Detect which cell encompasses the target text, then output its [X, Y] center coordinate. 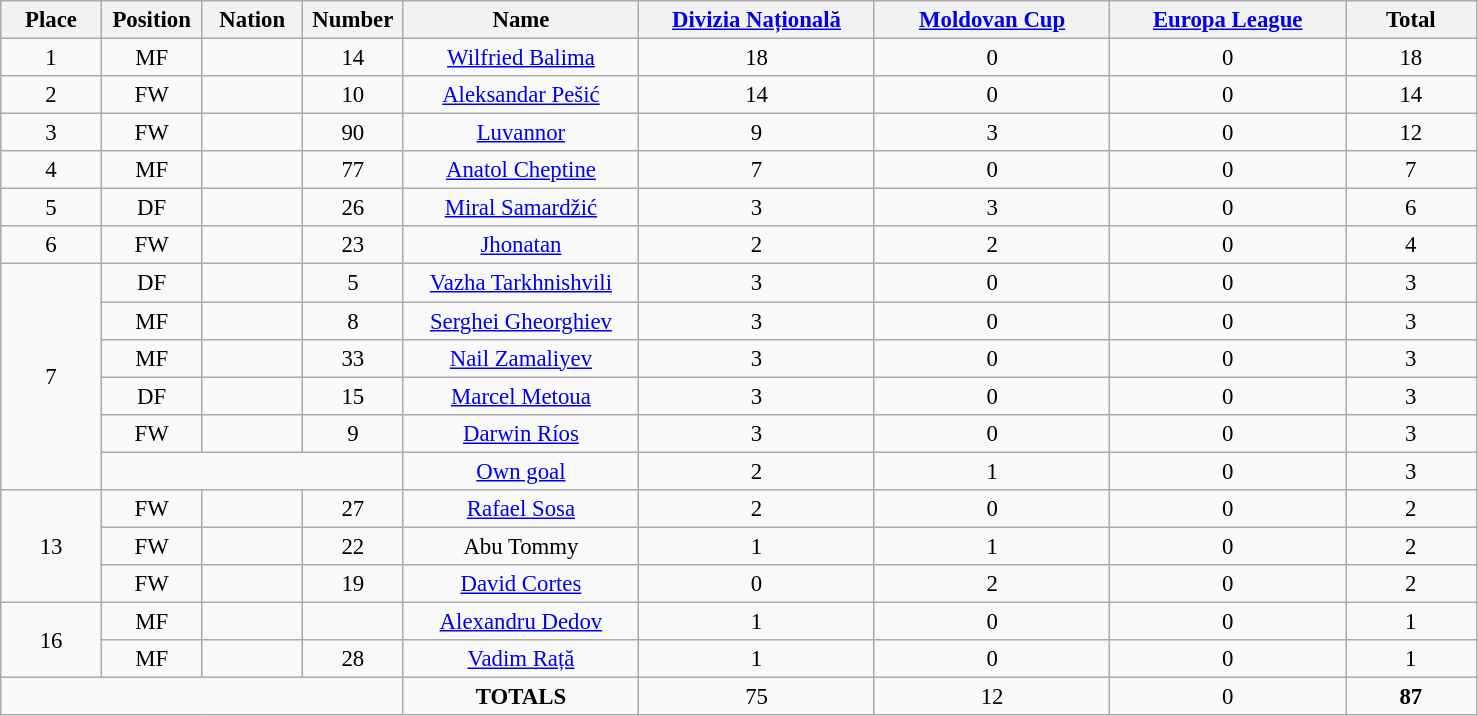
13 [52, 546]
28 [354, 659]
Serghei Gheorghiev [521, 321]
Alexandru Dedov [521, 621]
Nation [252, 20]
Number [354, 20]
87 [1412, 697]
Europa League [1228, 20]
Marcel Metoua [521, 396]
19 [354, 584]
Darwin Ríos [521, 433]
27 [354, 509]
Place [52, 20]
Anatol Cheptine [521, 170]
Position [152, 20]
Rafael Sosa [521, 509]
26 [354, 208]
77 [354, 170]
33 [354, 358]
Vazha Tarkhnishvili [521, 283]
Name [521, 20]
TOTALS [521, 697]
David Cortes [521, 584]
8 [354, 321]
Moldovan Cup [992, 20]
22 [354, 546]
75 [757, 697]
Jhonatan [521, 245]
Aleksandar Pešić [521, 95]
Vadim Rață [521, 659]
10 [354, 95]
15 [354, 396]
Miral Samardžić [521, 208]
Own goal [521, 471]
90 [354, 133]
16 [52, 640]
Abu Tommy [521, 546]
Wilfried Balima [521, 58]
Nail Zamaliyev [521, 358]
Divizia Națională [757, 20]
Luvannor [521, 133]
23 [354, 245]
Total [1412, 20]
